Determine the (X, Y) coordinate at the center of the cell enclosing the given text.  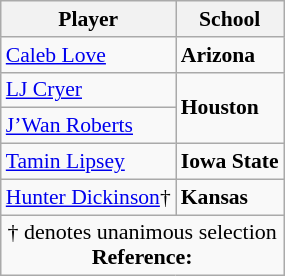
Arizona (230, 55)
Tamin Lipsey (88, 162)
Caleb Love (88, 55)
Houston (230, 108)
Iowa State (230, 162)
LJ Cryer (88, 90)
J’Wan Roberts (88, 126)
Kansas (230, 197)
Hunter Dickinson† (88, 197)
Player (88, 19)
School (230, 19)
† denotes unanimous selectionReference: (142, 246)
